Extract the (x, y) coordinate from the center of the cell holding the provided text.  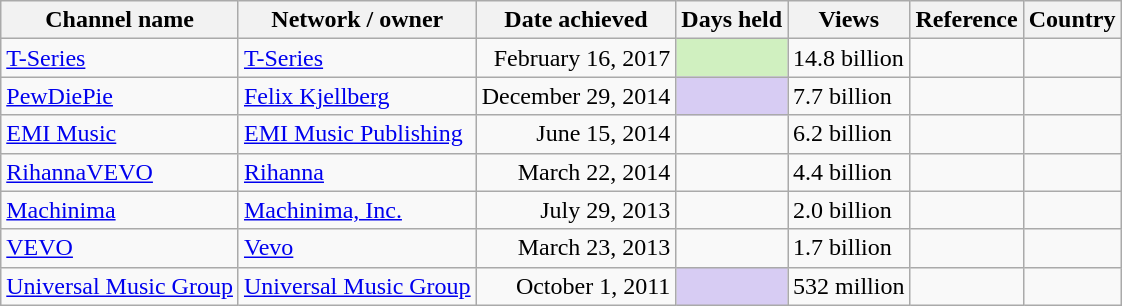
June 15, 2014 (576, 134)
March 23, 2013 (576, 248)
14.8 billion (849, 58)
Machinima, Inc. (357, 210)
Reference (966, 20)
7.7 billion (849, 96)
EMI Music Publishing (357, 134)
VEVO (120, 248)
532 million (849, 286)
Country (1072, 20)
February 16, 2017 (576, 58)
Channel name (120, 20)
October 1, 2011 (576, 286)
2.0 billion (849, 210)
RihannaVEVO (120, 172)
December 29, 2014 (576, 96)
Machinima (120, 210)
Date achieved (576, 20)
March 22, 2014 (576, 172)
4.4 billion (849, 172)
Rihanna (357, 172)
PewDiePie (120, 96)
1.7 billion (849, 248)
Days held (732, 20)
July 29, 2013 (576, 210)
6.2 billion (849, 134)
EMI Music (120, 134)
Vevo (357, 248)
Network / owner (357, 20)
Views (849, 20)
Felix Kjellberg (357, 96)
